Output the [x, y] coordinate of the center of the cell containing the given text.  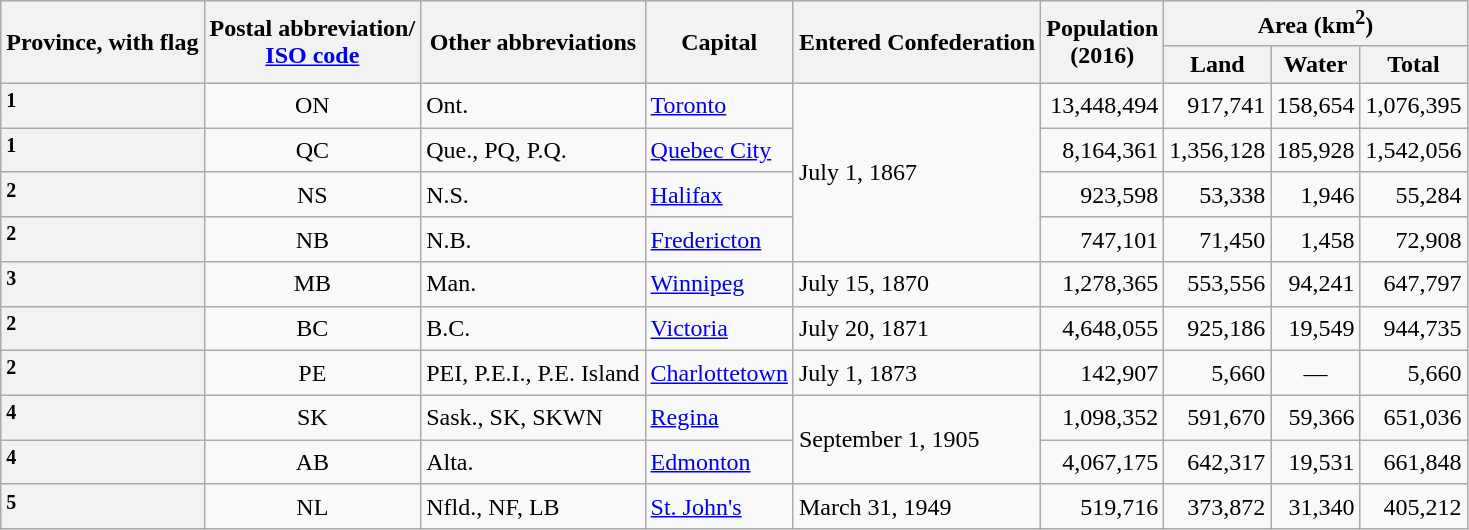
Sask., SK, SKWN [533, 418]
SK [312, 418]
Province, with flag [102, 42]
Population(2016) [1102, 42]
Water [1316, 64]
Charlottetown [719, 374]
Winnipeg [719, 284]
Regina [719, 418]
519,716 [1102, 506]
Area (km2) [1316, 24]
1,356,128 [1218, 150]
1,076,395 [1414, 106]
Capital [719, 42]
Halifax [719, 194]
Toronto [719, 106]
ON [312, 106]
13,448,494 [1102, 106]
19,531 [1316, 462]
MB [312, 284]
Other abbreviations [533, 42]
944,735 [1414, 328]
72,908 [1414, 240]
Total [1414, 64]
PEI, P.E.I., P.E. Island [533, 374]
Entered Confederation [916, 42]
Ont. [533, 106]
N.S. [533, 194]
B.C. [533, 328]
158,654 [1316, 106]
N.B. [533, 240]
94,241 [1316, 284]
642,317 [1218, 462]
Land [1218, 64]
September 1, 1905 [916, 440]
8,164,361 [1102, 150]
Nfld., NF, LB [533, 506]
1,278,365 [1102, 284]
142,907 [1102, 374]
661,848 [1414, 462]
1,542,056 [1414, 150]
4,067,175 [1102, 462]
Man. [533, 284]
Quebec City [719, 150]
373,872 [1218, 506]
917,741 [1218, 106]
59,366 [1316, 418]
651,036 [1414, 418]
747,101 [1102, 240]
71,450 [1218, 240]
BC [312, 328]
NB [312, 240]
925,186 [1218, 328]
19,549 [1316, 328]
647,797 [1414, 284]
185,928 [1316, 150]
405,212 [1414, 506]
March 31, 1949 [916, 506]
3 [102, 284]
QC [312, 150]
NS [312, 194]
31,340 [1316, 506]
53,338 [1218, 194]
July 1, 1867 [916, 172]
591,670 [1218, 418]
Que., PQ, P.Q. [533, 150]
St. John's [719, 506]
NL [312, 506]
PE [312, 374]
1,098,352 [1102, 418]
AB [312, 462]
July 15, 1870 [916, 284]
Fredericton [719, 240]
55,284 [1414, 194]
July 1, 1873 [916, 374]
Victoria [719, 328]
923,598 [1102, 194]
Edmonton [719, 462]
1,458 [1316, 240]
5 [102, 506]
July 20, 1871 [916, 328]
Postal abbreviation/ISO code [312, 42]
Alta. [533, 462]
1,946 [1316, 194]
553,556 [1218, 284]
4,648,055 [1102, 328]
— [1316, 374]
